Return (X, Y) of the center of cell containing provided text 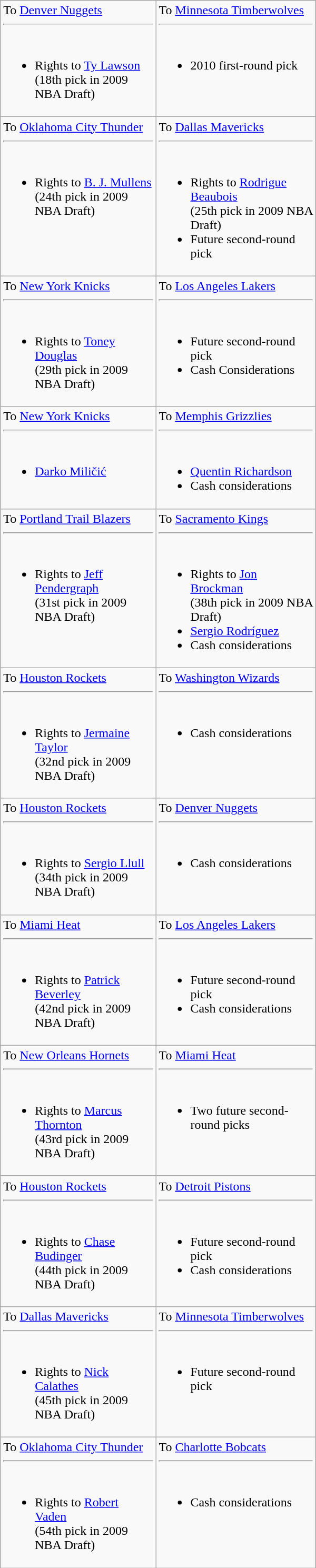
To Denver NuggetsRights to Ty Lawson (18th pick in 2009 NBA Draft) (78, 59)
To Houston RocketsRights to Chase Budinger (44th pick in 2009 NBA Draft) (78, 1241)
To Minnesota TimberwolvesFuture second-round pick (236, 1372)
To New York KnicksDarko Miličić (78, 458)
To Minnesota Timberwolves2010 first-round pick (236, 59)
To Dallas MavericksRights to Rodrigue Beaubois (25th pick in 2009 NBA Draft)Future second-round pick (236, 196)
To Houston RocketsRights to Jermaine Taylor (32nd pick in 2009 NBA Draft) (78, 733)
To Dallas MavericksRights to Nick Calathes (45th pick in 2009 NBA Draft) (78, 1372)
To Charlotte BobcatsCash considerations (236, 1502)
To Oklahoma City ThunderRights to B. J. Mullens (24th pick in 2009 NBA Draft) (78, 196)
To Houston RocketsRights to Sergio Llull (34th pick in 2009 NBA Draft) (78, 856)
To Sacramento KingsRights to Jon Brockman (38th pick in 2009 NBA Draft)Sergio RodríguezCash considerations (236, 588)
To New York KnicksRights to Toney Douglas (29th pick in 2009 NBA Draft) (78, 341)
To Los Angeles LakersFuture second-round pickCash considerations (236, 980)
To Los Angeles LakersFuture second-round pickCash Considerations (236, 341)
To Denver NuggetsCash considerations (236, 856)
To Memphis GrizzliesQuentin RichardsonCash considerations (236, 458)
To Miami HeatTwo future second-round picks (236, 1110)
To Detroit PistonsFuture second-round pickCash considerations (236, 1241)
To Washington WizardsCash considerations (236, 733)
To New Orleans HornetsRights to Marcus Thornton (43rd pick in 2009 NBA Draft) (78, 1110)
To Oklahoma City ThunderRights to Robert Vaden (54th pick in 2009 NBA Draft) (78, 1502)
To Portland Trail BlazersRights to Jeff Pendergraph (31st pick in 2009 NBA Draft) (78, 588)
To Miami HeatRights to Patrick Beverley (42nd pick in 2009 NBA Draft) (78, 980)
